Output the [X, Y] coordinate of the center of the cell containing the given text.  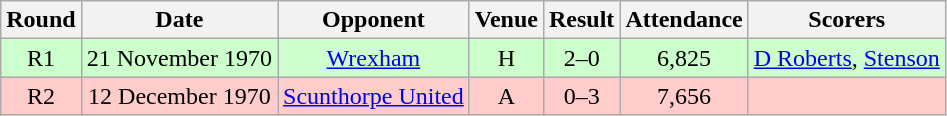
R2 [41, 96]
Attendance [684, 20]
D Roberts, Stenson [846, 58]
Opponent [374, 20]
Result [581, 20]
Wrexham [374, 58]
Venue [506, 20]
6,825 [684, 58]
21 November 1970 [179, 58]
12 December 1970 [179, 96]
A [506, 96]
Scorers [846, 20]
0–3 [581, 96]
H [506, 58]
R1 [41, 58]
Date [179, 20]
Round [41, 20]
Scunthorpe United [374, 96]
7,656 [684, 96]
2–0 [581, 58]
